Provide the (X, Y) coordinate of the cell's center where the given text is located.  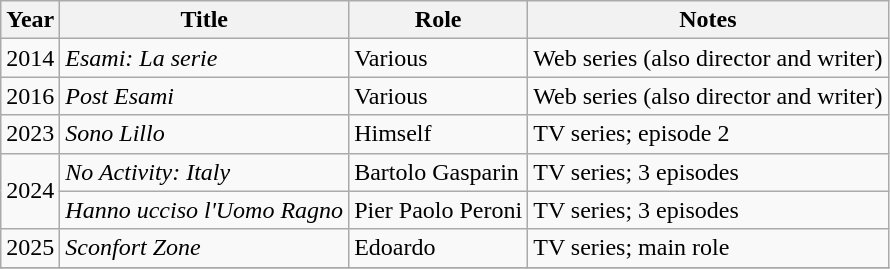
TV series; episode 2 (708, 134)
Pier Paolo Peroni (438, 210)
2025 (30, 248)
Post Esami (204, 96)
Title (204, 20)
Himself (438, 134)
Hanno ucciso l'Uomo Ragno (204, 210)
Sono Lillo (204, 134)
No Activity: Italy (204, 172)
2016 (30, 96)
Notes (708, 20)
2023 (30, 134)
Role (438, 20)
TV series; main role (708, 248)
Esami: La serie (204, 58)
Sconfort Zone (204, 248)
Bartolo Gasparin (438, 172)
2024 (30, 191)
2014 (30, 58)
Edoardo (438, 248)
Year (30, 20)
